Search for the cell housing the specified text and yield its [X, Y] center coordinate. 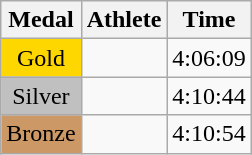
Gold [41, 58]
4:10:44 [209, 96]
Silver [41, 96]
4:10:54 [209, 134]
4:06:09 [209, 58]
Time [209, 20]
Bronze [41, 134]
Athlete [124, 20]
Medal [41, 20]
